For the text-containing cell, return its midpoint in [x, y] coordinate format. 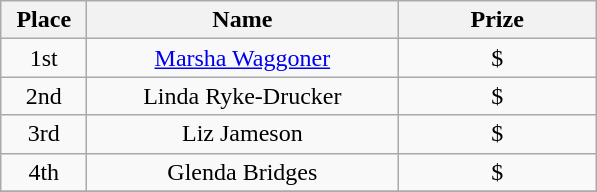
4th [44, 172]
Marsha Waggoner [242, 58]
Glenda Bridges [242, 172]
Place [44, 20]
Prize [498, 20]
Liz Jameson [242, 134]
1st [44, 58]
3rd [44, 134]
Name [242, 20]
Linda Ryke-Drucker [242, 96]
2nd [44, 96]
